Find where the given text appears and provide that cell's center as [X, Y] coordinate. 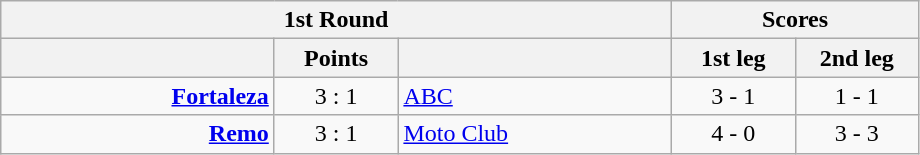
ABC [535, 96]
Moto Club [535, 134]
3 - 1 [733, 96]
1st leg [733, 58]
Remo [138, 134]
1st Round [336, 20]
3 - 3 [857, 134]
Scores [794, 20]
4 - 0 [733, 134]
1 - 1 [857, 96]
Points [336, 58]
2nd leg [857, 58]
Fortaleza [138, 96]
